Output the (X, Y) coordinate of the center of the cell containing the given text.  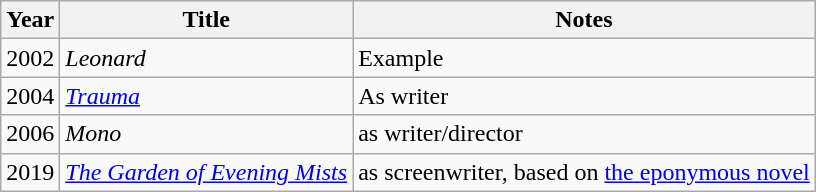
Mono (206, 134)
Trauma (206, 96)
2006 (30, 134)
As writer (584, 96)
as writer/director (584, 134)
2019 (30, 172)
Example (584, 58)
2004 (30, 96)
Notes (584, 20)
The Garden of Evening Mists (206, 172)
2002 (30, 58)
Year (30, 20)
as screenwriter, based on the eponymous novel (584, 172)
Leonard (206, 58)
Title (206, 20)
